Provide the (x, y) coordinate of the cell's center where the given text is located.  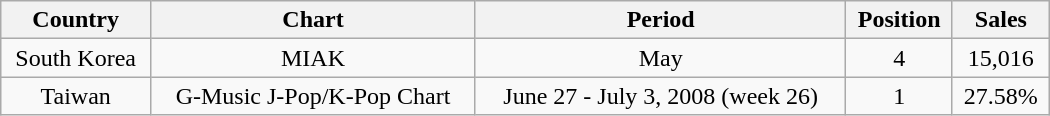
Country (76, 20)
G-Music J-Pop/K-Pop Chart (314, 96)
Period (660, 20)
MIAK (314, 58)
May (660, 58)
South Korea (76, 58)
4 (900, 58)
Sales (1000, 20)
June 27 - July 3, 2008 (week 26) (660, 96)
Chart (314, 20)
15,016 (1000, 58)
27.58% (1000, 96)
Position (900, 20)
1 (900, 96)
Taiwan (76, 96)
